Find where the given text appears and provide that cell's center as [x, y] coordinate. 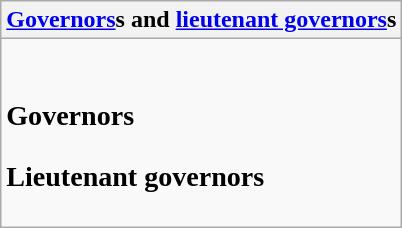
GovernorsLieutenant governors [202, 133]
Governorss and lieutenant governorss [202, 20]
